For the text-containing cell, return its midpoint in (x, y) coordinate format. 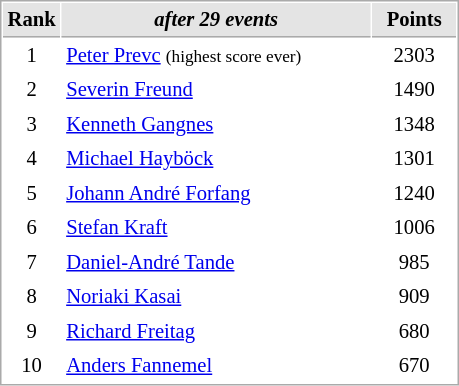
Kenneth Gangnes (216, 124)
Peter Prevc (highest score ever) (216, 56)
6 (32, 228)
1348 (414, 124)
909 (414, 296)
1240 (414, 194)
2 (32, 90)
9 (32, 332)
1490 (414, 90)
Johann André Forfang (216, 194)
8 (32, 296)
1006 (414, 228)
680 (414, 332)
670 (414, 366)
985 (414, 262)
Rank (32, 20)
Anders Fannemel (216, 366)
Noriaki Kasai (216, 296)
5 (32, 194)
4 (32, 158)
Severin Freund (216, 90)
Richard Freitag (216, 332)
3 (32, 124)
1 (32, 56)
Points (414, 20)
7 (32, 262)
after 29 events (216, 20)
10 (32, 366)
2303 (414, 56)
1301 (414, 158)
Stefan Kraft (216, 228)
Michael Hayböck (216, 158)
Daniel-André Tande (216, 262)
